Find where the given text appears and provide that cell's center as [X, Y] coordinate. 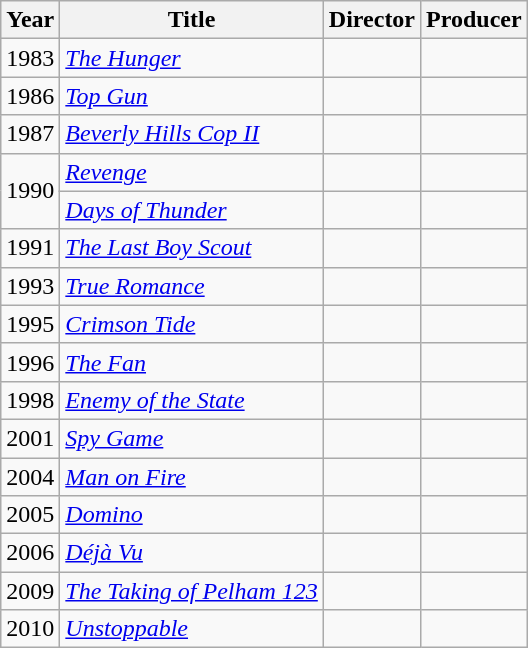
Déjà Vu [192, 553]
Top Gun [192, 96]
2005 [30, 515]
1983 [30, 58]
2004 [30, 477]
1996 [30, 362]
True Romance [192, 286]
2001 [30, 438]
The Taking of Pelham 123 [192, 591]
Unstoppable [192, 629]
2006 [30, 553]
Revenge [192, 172]
1986 [30, 96]
2009 [30, 591]
Director [372, 20]
The Hunger [192, 58]
Man on Fire [192, 477]
Days of Thunder [192, 210]
Domino [192, 515]
1995 [30, 324]
1991 [30, 248]
The Last Boy Scout [192, 248]
Beverly Hills Cop II [192, 134]
1993 [30, 286]
The Fan [192, 362]
Year [30, 20]
2010 [30, 629]
1987 [30, 134]
Crimson Tide [192, 324]
Enemy of the State [192, 400]
Producer [474, 20]
1990 [30, 191]
Title [192, 20]
1998 [30, 400]
Spy Game [192, 438]
